Search for the cell housing the specified text and yield its [x, y] center coordinate. 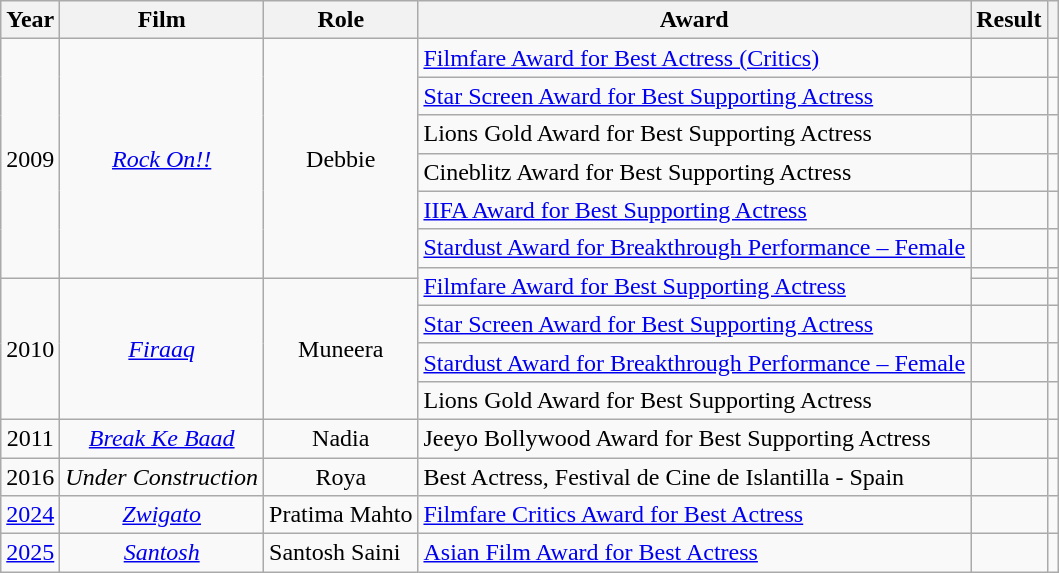
Year [30, 20]
2011 [30, 438]
Pratima Mahto [341, 515]
Result [1009, 20]
Asian Film Award for Best Actress [694, 553]
Award [694, 20]
Firaaq [162, 348]
Roya [341, 477]
2024 [30, 515]
Filmfare Award for Best Supporting Actress [694, 286]
2010 [30, 348]
Cineblitz Award for Best Supporting Actress [694, 172]
Best Actress, Festival de Cine de Islantilla - Spain [694, 477]
Rock On!! [162, 158]
Muneera [341, 348]
Role [341, 20]
Filmfare Critics Award for Best Actress [694, 515]
Santosh Saini [341, 553]
Santosh [162, 553]
2016 [30, 477]
2009 [30, 158]
Under Construction [162, 477]
Filmfare Award for Best Actress (Critics) [694, 58]
2025 [30, 553]
Zwigato [162, 515]
IIFA Award for Best Supporting Actress [694, 210]
Jeeyo Bollywood Award for Best Supporting Actress [694, 438]
Debbie [341, 158]
Break Ke Baad [162, 438]
Nadia [341, 438]
Film [162, 20]
